Output the (x, y) coordinate of the center of the cell containing the given text.  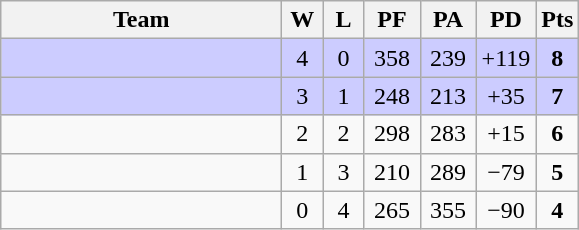
Team (142, 20)
PA (448, 20)
265 (392, 210)
210 (392, 172)
+119 (506, 58)
8 (558, 58)
298 (392, 134)
289 (448, 172)
W (302, 20)
Pts (558, 20)
+15 (506, 134)
213 (448, 96)
358 (392, 58)
6 (558, 134)
355 (448, 210)
PF (392, 20)
239 (448, 58)
PD (506, 20)
L (344, 20)
−90 (506, 210)
283 (448, 134)
7 (558, 96)
248 (392, 96)
−79 (506, 172)
5 (558, 172)
+35 (506, 96)
